Return (X, Y) of the center of cell containing provided text 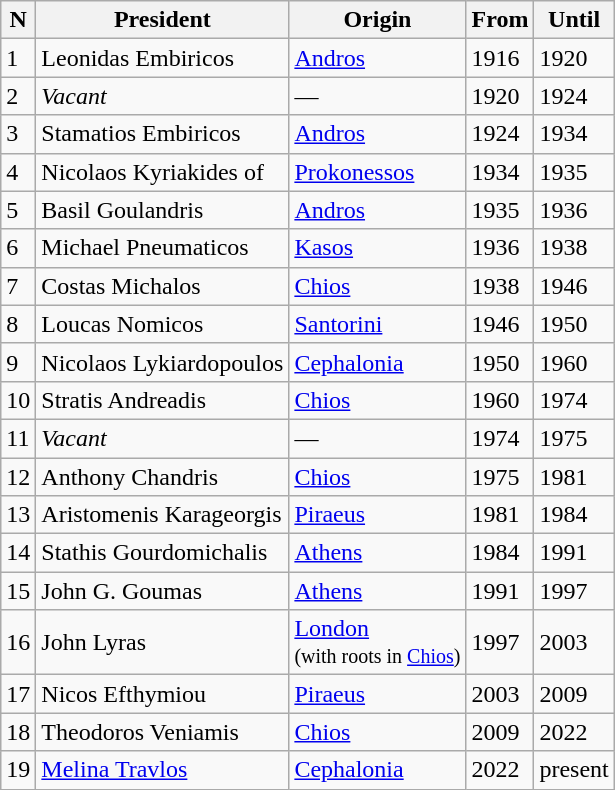
1916 (500, 58)
Melina Travlos (162, 770)
9 (18, 362)
15 (18, 591)
Prokonessos (378, 172)
President (162, 20)
Theodoros Veniamis (162, 732)
4 (18, 172)
John G. Goumas (162, 591)
7 (18, 286)
3 (18, 134)
London (with roots in Chios) (378, 642)
10 (18, 400)
present (574, 770)
Stathis Gourdomichalis (162, 553)
13 (18, 515)
Costas Michalos (162, 286)
Leonidas Embiricos (162, 58)
2 (18, 96)
Until (574, 20)
Nicolaos Lykiardopoulos (162, 362)
Kasos (378, 248)
Aristomenis Karageorgis (162, 515)
17 (18, 694)
8 (18, 324)
Michael Pneumaticos (162, 248)
12 (18, 477)
1 (18, 58)
Nicos Efthymiou (162, 694)
Stamatios Embiricos (162, 134)
Loucas Nomicos (162, 324)
5 (18, 210)
N (18, 20)
Origin (378, 20)
Basil Goulandris (162, 210)
14 (18, 553)
19 (18, 770)
6 (18, 248)
Santorini (378, 324)
18 (18, 732)
11 (18, 438)
Anthony Chandris (162, 477)
From (500, 20)
Nicolaos Kyriakides of (162, 172)
16 (18, 642)
Stratis Andreadis (162, 400)
John Lyras (162, 642)
